Output the (x, y) coordinate of the center of the cell containing the given text.  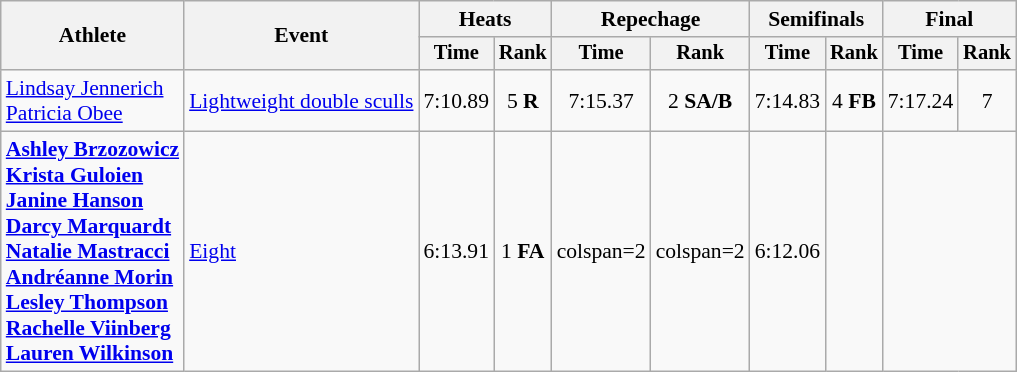
7:10.89 (456, 100)
Repechage (651, 19)
7:15.37 (602, 100)
Semifinals (816, 19)
Final (950, 19)
Heats (484, 19)
6:13.91 (456, 252)
6:12.06 (788, 252)
Ashley BrzozowiczKrista GuloienJanine HansonDarcy MarquardtNatalie MastracciAndréanne MorinLesley ThompsonRachelle ViinbergLauren Wilkinson (92, 252)
7 (987, 100)
4 FB (854, 100)
Lindsay Jennerich Patricia Obee (92, 100)
Athlete (92, 36)
7:14.83 (788, 100)
1 FA (523, 252)
7:17.24 (920, 100)
Event (301, 36)
Eight (301, 252)
2 SA/B (700, 100)
5 R (523, 100)
Lightweight double sculls (301, 100)
